Output the [x, y] coordinate of the center of the cell containing the given text.  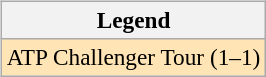
ATP Challenger Tour (1–1) [133, 57]
Legend [133, 20]
